Pinpoint the cell where the given text exists, returning its [x, y] midpoint coordinate. 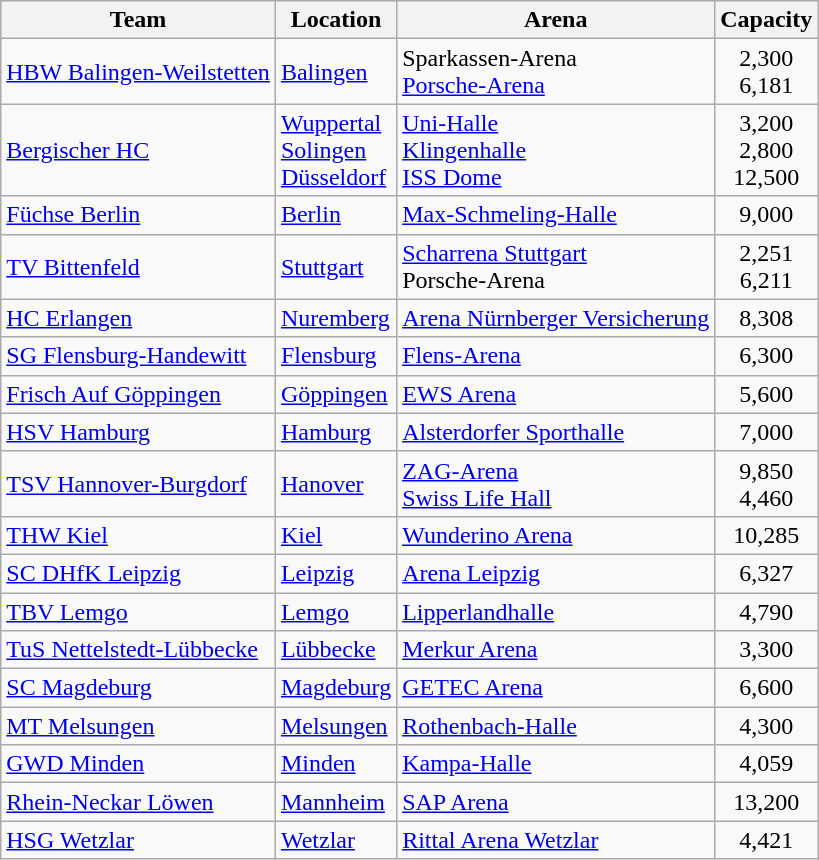
Arena Nürnberger Versicherung [556, 318]
Team [138, 20]
Scharrena StuttgartPorsche-Arena [556, 266]
Göppingen [336, 394]
3,2002,80012,500 [766, 150]
Lübbecke [336, 650]
Leipzig [336, 573]
9,8504,460 [766, 484]
Mannheim [336, 802]
Flensburg [336, 356]
2,2516,211 [766, 266]
3,300 [766, 650]
Balingen [336, 72]
THW Kiel [138, 535]
Hamburg [336, 432]
SC DHfK Leipzig [138, 573]
6,300 [766, 356]
2,3006,181 [766, 72]
Uni-HalleKlingenhalleISS Dome [556, 150]
WuppertalSolingenDüsseldorf [336, 150]
HBW Balingen-Weilstetten [138, 72]
TV Bittenfeld [138, 266]
Location [336, 20]
Wetzlar [336, 840]
Melsungen [336, 726]
Flens-Arena [556, 356]
Minden [336, 764]
7,000 [766, 432]
Kiel [336, 535]
Berlin [336, 215]
6,600 [766, 688]
4,790 [766, 611]
Hanover [336, 484]
9,000 [766, 215]
8,308 [766, 318]
Nuremberg [336, 318]
Sparkassen-ArenaPorsche-Arena [556, 72]
Füchse Berlin [138, 215]
Lemgo [336, 611]
Capacity [766, 20]
HSV Hamburg [138, 432]
SAP Arena [556, 802]
5,600 [766, 394]
Rhein-Neckar Löwen [138, 802]
TuS Nettelstedt-Lübbecke [138, 650]
EWS Arena [556, 394]
Magdeburg [336, 688]
Stuttgart [336, 266]
4,059 [766, 764]
GETEC Arena [556, 688]
13,200 [766, 802]
Merkur Arena [556, 650]
HC Erlangen [138, 318]
Arena [556, 20]
10,285 [766, 535]
Max-Schmeling-Halle [556, 215]
SC Magdeburg [138, 688]
ZAG-ArenaSwiss Life Hall [556, 484]
HSG Wetzlar [138, 840]
TBV Lemgo [138, 611]
Arena Leipzig [556, 573]
TSV Hannover-Burgdorf [138, 484]
Bergischer HC [138, 150]
4,421 [766, 840]
Rothenbach-Halle [556, 726]
Rittal Arena Wetzlar [556, 840]
Wunderino Arena [556, 535]
MT Melsungen [138, 726]
4,300 [766, 726]
Kampa-Halle [556, 764]
Lipperlandhalle [556, 611]
Frisch Auf Göppingen [138, 394]
GWD Minden [138, 764]
6,327 [766, 573]
Alsterdorfer Sporthalle [556, 432]
SG Flensburg-Handewitt [138, 356]
